Search for the cell housing the specified text and yield its (X, Y) center coordinate. 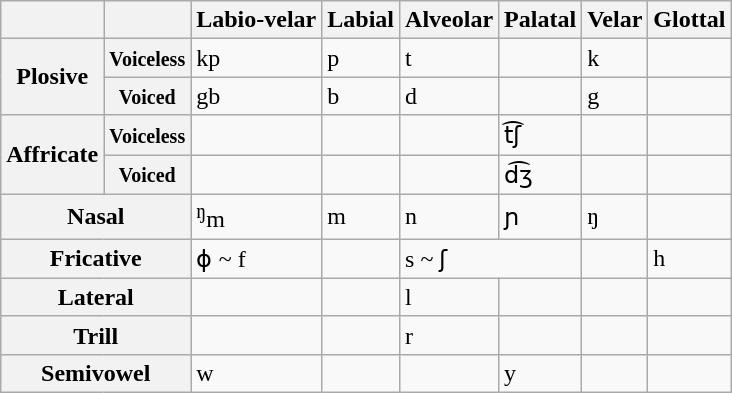
gb (256, 96)
p (361, 58)
Velar (615, 20)
Labial (361, 20)
Glottal (690, 20)
Nasal (96, 216)
m (361, 216)
kp (256, 58)
n (450, 216)
ŋm (256, 216)
Trill (96, 335)
l (450, 297)
s ~ ʃ (491, 259)
Alveolar (450, 20)
k (615, 58)
Labio-velar (256, 20)
d͡ʒ (540, 174)
Lateral (96, 297)
Plosive (52, 77)
ŋ (615, 216)
b (361, 96)
h (690, 259)
g (615, 96)
d (450, 96)
y (540, 373)
Semivowel (96, 373)
ɲ (540, 216)
Fricative (96, 259)
w (256, 373)
ɸ ~ f (256, 259)
t (450, 58)
r (450, 335)
t͡ʃ (540, 135)
Palatal (540, 20)
Affricate (52, 154)
